Search for the cell housing the specified text and yield its (x, y) center coordinate. 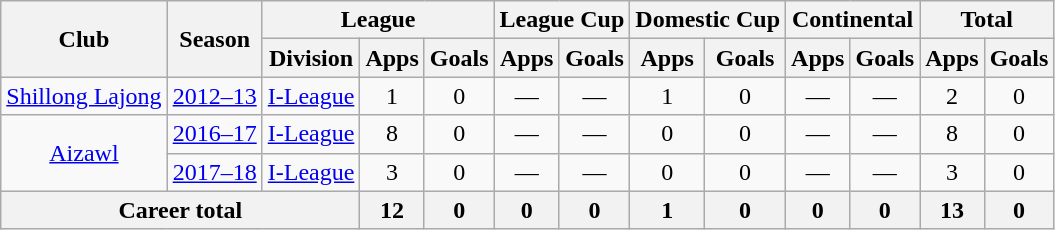
Career total (180, 210)
2017–18 (214, 172)
League (378, 20)
2016–17 (214, 134)
Shillong Lajong (84, 96)
Division (311, 58)
2012–13 (214, 96)
Club (84, 39)
Aizawl (84, 153)
League Cup (562, 20)
2 (952, 96)
Total (987, 20)
12 (392, 210)
Season (214, 39)
Continental (853, 20)
13 (952, 210)
Domestic Cup (708, 20)
